Search for the cell housing the specified text and yield its (x, y) center coordinate. 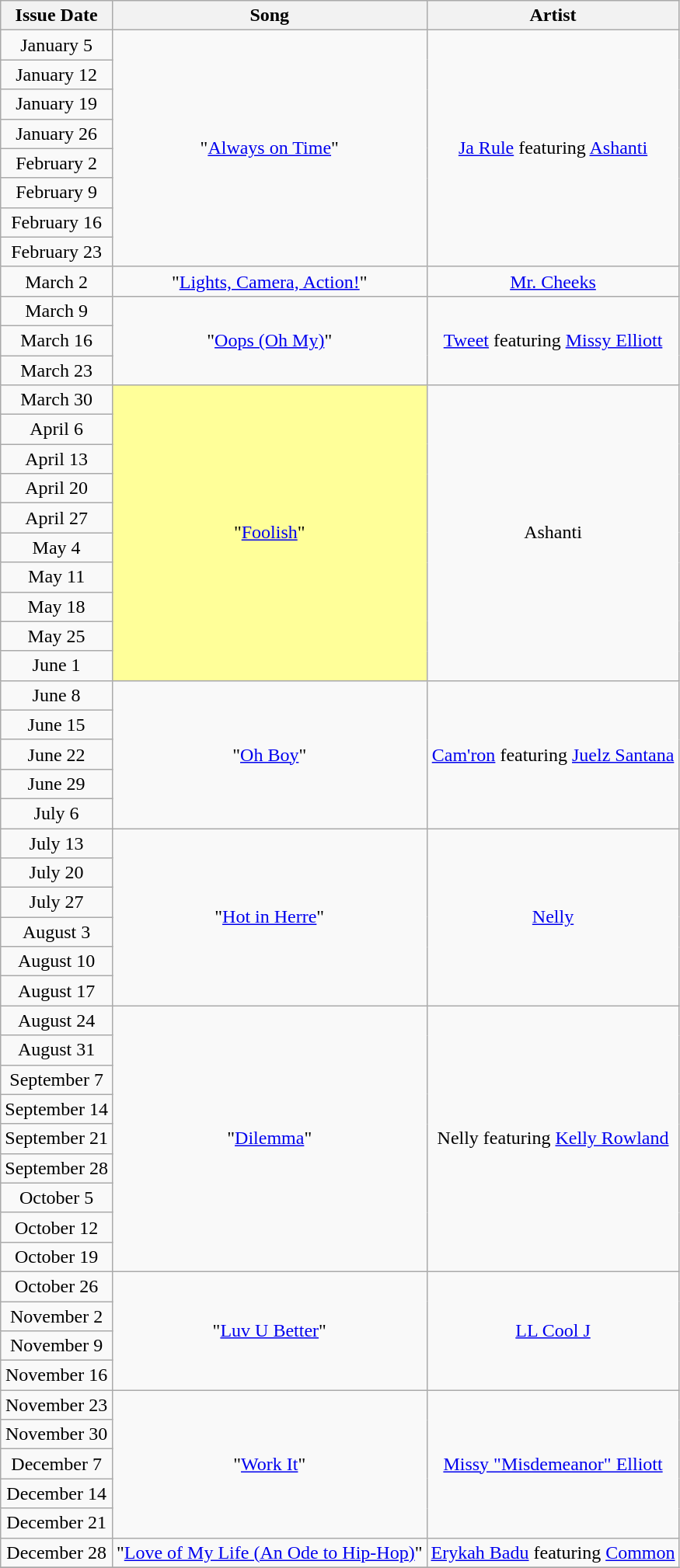
August 17 (57, 991)
October 19 (57, 1257)
March 2 (57, 281)
November 9 (57, 1346)
August 31 (57, 1050)
November 23 (57, 1405)
January 19 (57, 104)
June 15 (57, 725)
"Lights, Camera, Action!" (269, 281)
April 27 (57, 518)
October 26 (57, 1286)
February 2 (57, 163)
June 29 (57, 784)
July 27 (57, 902)
June 1 (57, 666)
August 24 (57, 1020)
LL Cool J (553, 1330)
Mr. Cheeks (553, 281)
January 5 (57, 45)
October 5 (57, 1198)
April 20 (57, 488)
August 10 (57, 961)
May 25 (57, 636)
April 6 (57, 429)
October 12 (57, 1227)
April 13 (57, 459)
Artist (553, 16)
January 12 (57, 75)
September 14 (57, 1109)
July 6 (57, 813)
August 3 (57, 932)
December 14 (57, 1493)
November 2 (57, 1316)
January 26 (57, 134)
September 28 (57, 1168)
May 4 (57, 548)
"Love of My Life (An Ode to Hip-Hop)" (269, 1552)
"Foolish" (269, 533)
September 21 (57, 1139)
Issue Date (57, 16)
December 28 (57, 1552)
"Hot in Herre" (269, 916)
March 30 (57, 400)
December 21 (57, 1523)
March 23 (57, 370)
July 13 (57, 843)
March 16 (57, 340)
Nelly featuring Kelly Rowland (553, 1139)
Missy "Misdemeanor" Elliott (553, 1464)
July 20 (57, 873)
November 30 (57, 1434)
"Luv U Better" (269, 1330)
September 7 (57, 1080)
March 9 (57, 311)
December 7 (57, 1464)
Ja Rule featuring Ashanti (553, 148)
"Oh Boy" (269, 754)
February 9 (57, 193)
June 22 (57, 754)
Cam'ron featuring Juelz Santana (553, 754)
February 16 (57, 222)
Song (269, 16)
May 18 (57, 607)
Erykah Badu featuring Common (553, 1552)
Ashanti (553, 533)
November 16 (57, 1375)
May 11 (57, 577)
February 23 (57, 252)
"Dilemma" (269, 1139)
June 8 (57, 695)
"Oops (Oh My)" (269, 340)
Tweet featuring Missy Elliott (553, 340)
"Work It" (269, 1464)
"Always on Time" (269, 148)
Nelly (553, 916)
